Locate the cell with the specified text and output its [X, Y] center coordinate. 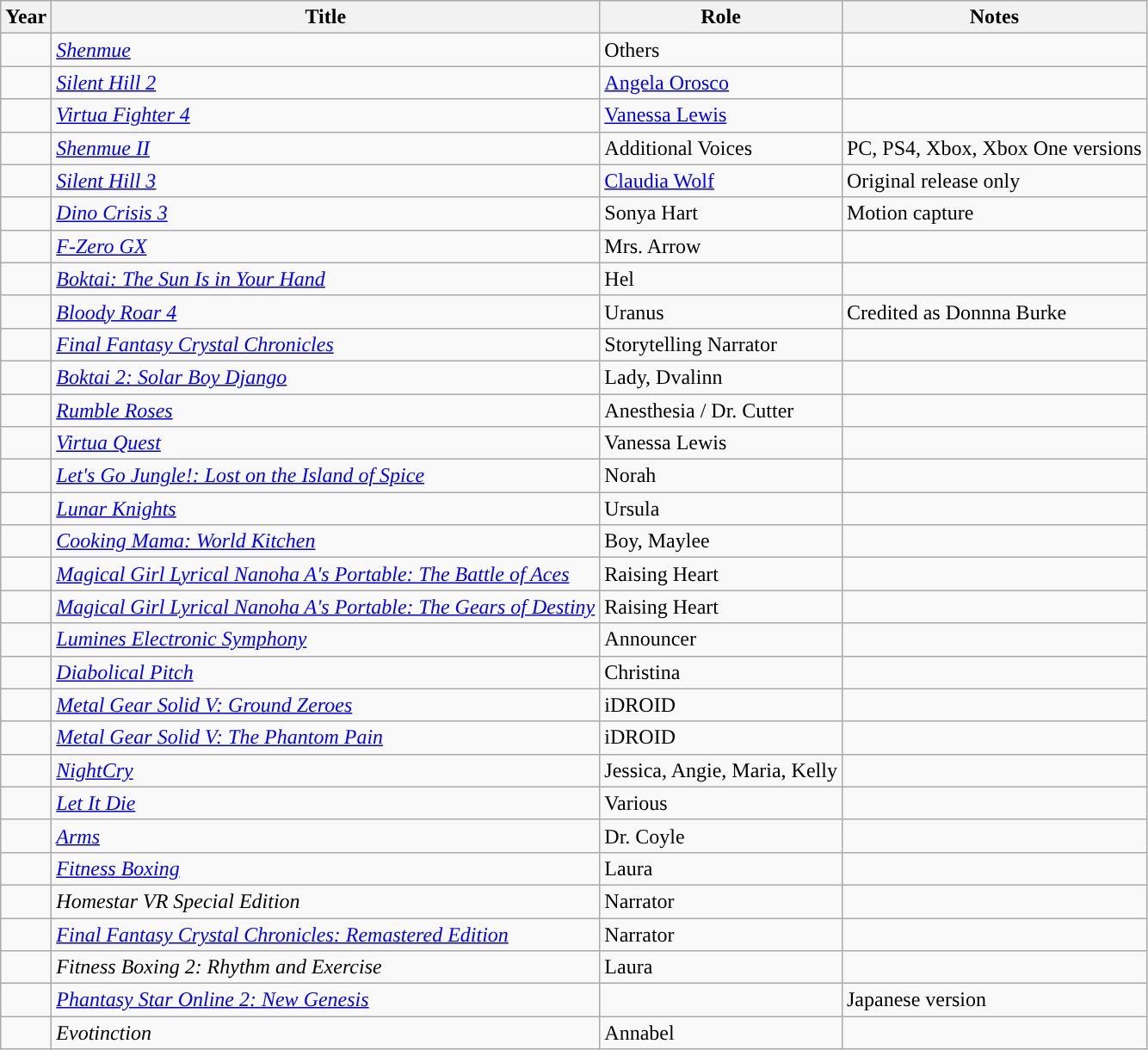
Silent Hill 2 [325, 83]
Ursula [721, 509]
Magical Girl Lyrical Nanoha A's Portable: The Battle of Aces [325, 574]
Evotinction [325, 1033]
Final Fantasy Crystal Chronicles: Remastered Edition [325, 934]
Fitness Boxing [325, 868]
Silent Hill 3 [325, 181]
Others [721, 50]
Lunar Knights [325, 509]
Role [721, 17]
Shenmue [325, 50]
Cooking Mama: World Kitchen [325, 541]
Storytelling Narrator [721, 344]
Arms [325, 836]
Original release only [994, 181]
Norah [721, 476]
Fitness Boxing 2: Rhythm and Exercise [325, 967]
Sonya Hart [721, 213]
F-Zero GX [325, 246]
Notes [994, 17]
Let's Go Jungle!: Lost on the Island of Spice [325, 476]
Motion capture [994, 213]
Credited as Donnna Burke [994, 312]
Christina [721, 672]
Shenmue II [325, 148]
Boktai 2: Solar Boy Django [325, 377]
Announcer [721, 639]
Hel [721, 279]
Boktai: The Sun Is in Your Hand [325, 279]
Additional Voices [721, 148]
Various [721, 803]
PC, PS4, Xbox, Xbox One versions [994, 148]
Let It Die [325, 803]
Dino Crisis 3 [325, 213]
Metal Gear Solid V: Ground Zeroes [325, 705]
Claudia Wolf [721, 181]
Homestar VR Special Edition [325, 901]
Metal Gear Solid V: The Phantom Pain [325, 738]
NightCry [325, 770]
Rumble Roses [325, 411]
Virtua Fighter 4 [325, 115]
Phantasy Star Online 2: New Genesis [325, 1000]
Angela Orosco [721, 83]
Mrs. Arrow [721, 246]
Anesthesia / Dr. Cutter [721, 411]
Jessica, Angie, Maria, Kelly [721, 770]
Diabolical Pitch [325, 672]
Magical Girl Lyrical Nanoha A's Portable: The Gears of Destiny [325, 607]
Boy, Maylee [721, 541]
Year [26, 17]
Annabel [721, 1033]
Japanese version [994, 1000]
Virtua Quest [325, 443]
Bloody Roar 4 [325, 312]
Title [325, 17]
Final Fantasy Crystal Chronicles [325, 344]
Lady, Dvalinn [721, 377]
Uranus [721, 312]
Lumines Electronic Symphony [325, 639]
Dr. Coyle [721, 836]
